Capture the cell that displays the provided text and extract its [x, y] central coordinate. 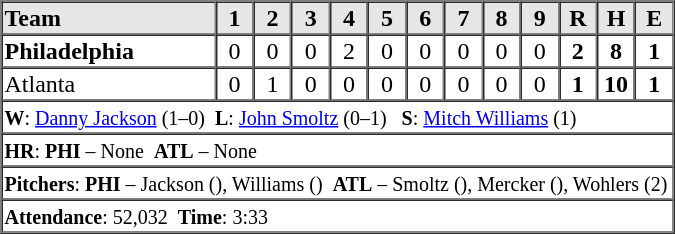
E [654, 18]
Team [109, 18]
Attendance: 52,032 Time: 3:33 [338, 216]
7 [463, 18]
4 [349, 18]
Atlanta [109, 84]
H [616, 18]
5 [387, 18]
HR: PHI – None ATL – None [338, 150]
3 [311, 18]
6 [425, 18]
W: Danny Jackson (1–0) L: John Smoltz (0–1) S: Mitch Williams (1) [338, 116]
10 [616, 84]
9 [540, 18]
Pitchers: PHI – Jackson (), Williams () ATL – Smoltz (), Mercker (), Wohlers (2) [338, 182]
R [578, 18]
Philadelphia [109, 50]
